Capture the cell that displays the provided text and extract its [X, Y] central coordinate. 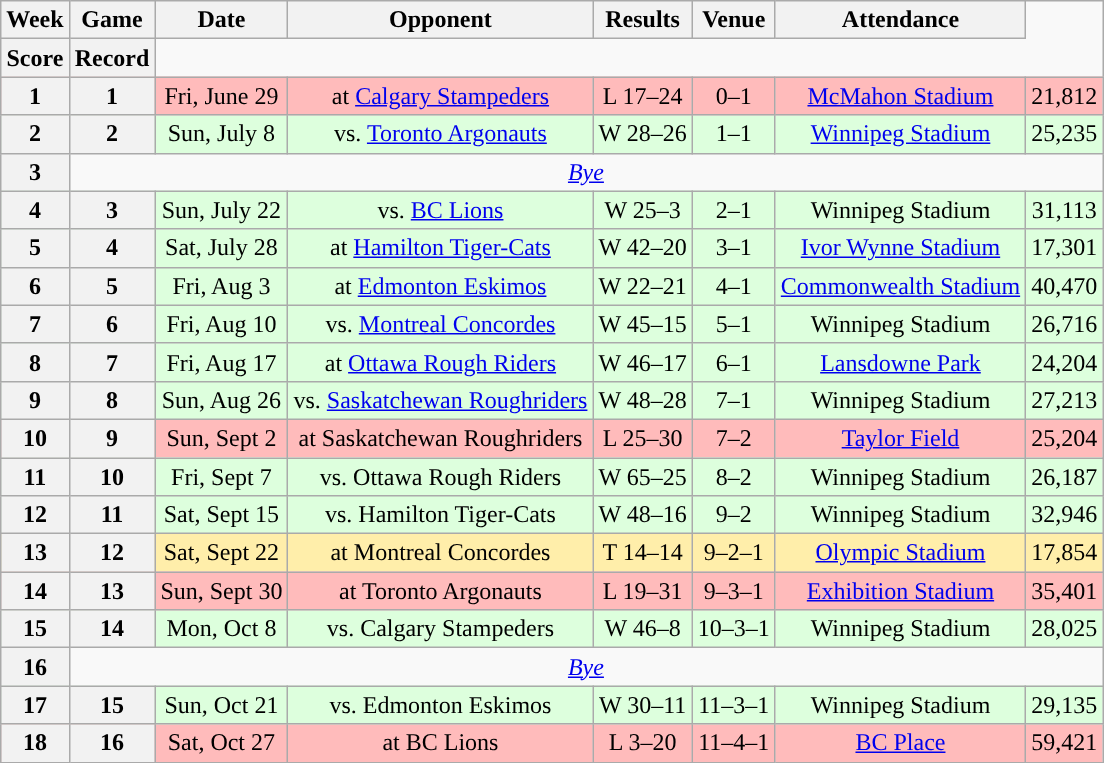
W 28–26 [642, 134]
Sun, Sept 2 [222, 438]
Sun, Sept 30 [222, 591]
Record [112, 58]
at Montreal Concordes [440, 553]
W 48–16 [642, 515]
59,421 [1064, 743]
vs. BC Lions [440, 210]
26,187 [1064, 477]
at BC Lions [440, 743]
1–1 [734, 134]
31,113 [1064, 210]
8–2 [734, 477]
W 45–15 [642, 324]
11–4–1 [734, 743]
Sat, July 28 [222, 248]
25,204 [1064, 438]
0–1 [734, 96]
10–3–1 [734, 629]
Fri, June 29 [222, 96]
at Edmonton Eskimos [440, 286]
W 25–3 [642, 210]
21,812 [1064, 96]
Week [35, 20]
Sun, Oct 21 [222, 705]
32,946 [1064, 515]
vs. Hamilton Tiger-Cats [440, 515]
24,204 [1064, 362]
at Calgary Stampeders [440, 96]
Fri, Sept 7 [222, 477]
40,470 [1064, 286]
3–1 [734, 248]
Taylor Field [900, 438]
W 30–11 [642, 705]
Game [112, 20]
L 3–20 [642, 743]
at Saskatchewan Roughriders [440, 438]
Sat, Sept 15 [222, 515]
Olympic Stadium [900, 553]
McMahon Stadium [900, 96]
W 42–20 [642, 248]
Sat, Sept 22 [222, 553]
vs. Saskatchewan Roughriders [440, 400]
at Toronto Argonauts [440, 591]
6–1 [734, 362]
L 17–24 [642, 96]
17,854 [1064, 553]
29,135 [1064, 705]
L 19–31 [642, 591]
Opponent [440, 20]
T 14–14 [642, 553]
Ivor Wynne Stadium [900, 248]
vs. Montreal Concordes [440, 324]
Date [222, 20]
L 25–30 [642, 438]
9–2 [734, 515]
4–1 [734, 286]
17 [35, 705]
7–1 [734, 400]
17,301 [1064, 248]
W 65–25 [642, 477]
Fri, Aug 10 [222, 324]
25,235 [1064, 134]
2–1 [734, 210]
Fri, Aug 3 [222, 286]
26,716 [1064, 324]
Sun, July 8 [222, 134]
at Ottawa Rough Riders [440, 362]
28,025 [1064, 629]
7–2 [734, 438]
Exhibition Stadium [900, 591]
9–3–1 [734, 591]
W 48–28 [642, 400]
W 46–17 [642, 362]
at Hamilton Tiger-Cats [440, 248]
Fri, Aug 17 [222, 362]
Lansdowne Park [900, 362]
27,213 [1064, 400]
Sun, July 22 [222, 210]
9–2–1 [734, 553]
vs. Edmonton Eskimos [440, 705]
Commonwealth Stadium [900, 286]
Venue [734, 20]
W 46–8 [642, 629]
Sat, Oct 27 [222, 743]
vs. Ottawa Rough Riders [440, 477]
5–1 [734, 324]
Mon, Oct 8 [222, 629]
Results [642, 20]
18 [35, 743]
vs. Calgary Stampeders [440, 629]
W 22–21 [642, 286]
35,401 [1064, 591]
BC Place [900, 743]
Sun, Aug 26 [222, 400]
vs. Toronto Argonauts [440, 134]
Attendance [900, 20]
11–3–1 [734, 705]
Score [35, 58]
